Find where the given text appears and provide that cell's center as (X, Y) coordinate. 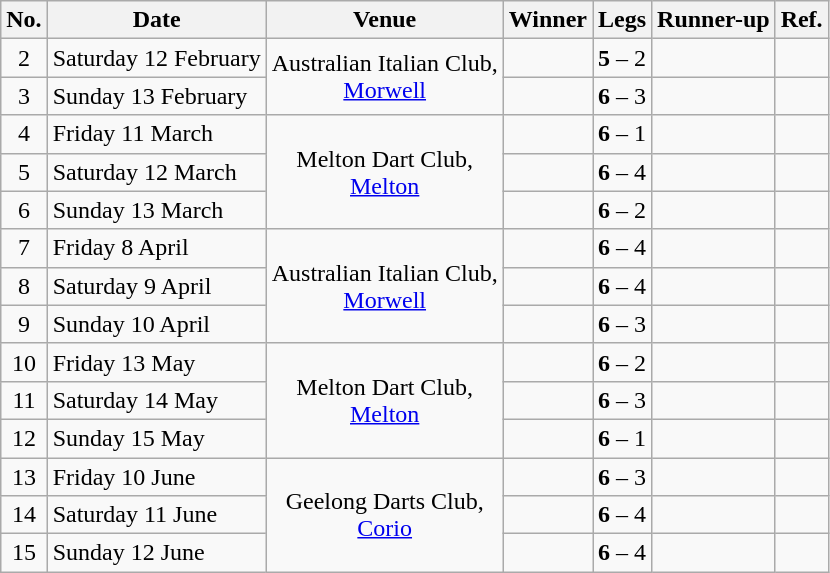
7 (24, 248)
Legs (622, 20)
4 (24, 134)
Saturday 14 May (156, 400)
8 (24, 286)
11 (24, 400)
Saturday 12 February (156, 58)
Runner-up (714, 20)
13 (24, 477)
Sunday 12 June (156, 553)
Friday 13 May (156, 362)
Venue (384, 20)
Friday 10 June (156, 477)
Date (156, 20)
10 (24, 362)
2 (24, 58)
Friday 8 April (156, 248)
3 (24, 96)
Friday 11 March (156, 134)
Saturday 9 April (156, 286)
5 – 2 (622, 58)
12 (24, 438)
15 (24, 553)
No. (24, 20)
Sunday 10 April (156, 324)
Sunday 13 March (156, 210)
14 (24, 515)
5 (24, 172)
6 (24, 210)
Saturday 11 June (156, 515)
Geelong Darts Club, Corio (384, 515)
Saturday 12 March (156, 172)
Sunday 13 February (156, 96)
9 (24, 324)
Ref. (802, 20)
Winner (548, 20)
Sunday 15 May (156, 438)
